Identify which cell holds the provided text, then report its [x, y] central coordinate. 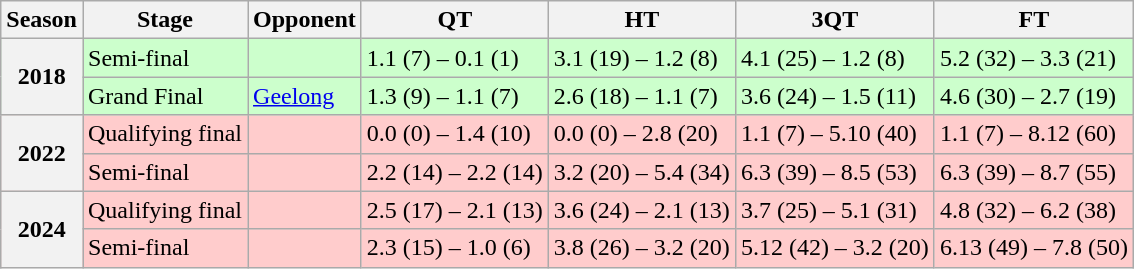
QT [454, 20]
3.1 (19) – 1.2 (8) [642, 58]
5.12 (42) – 3.2 (20) [834, 248]
3.8 (26) – 3.2 (20) [642, 248]
4.1 (25) – 1.2 (8) [834, 58]
2022 [42, 153]
Grand Final [164, 96]
1.1 (7) – 5.10 (40) [834, 134]
0.0 (0) – 2.8 (20) [642, 134]
0.0 (0) – 1.4 (10) [454, 134]
Season [42, 20]
6.13 (49) – 7.8 (50) [1034, 248]
Opponent [305, 20]
2.6 (18) – 1.1 (7) [642, 96]
Geelong [305, 96]
HT [642, 20]
4.8 (32) – 6.2 (38) [1034, 210]
3QT [834, 20]
5.2 (32) – 3.3 (21) [1034, 58]
3.7 (25) – 5.1 (31) [834, 210]
Stage [164, 20]
1.1 (7) – 8.12 (60) [1034, 134]
2024 [42, 229]
2.5 (17) – 2.1 (13) [454, 210]
3.2 (20) – 5.4 (34) [642, 172]
FT [1034, 20]
3.6 (24) – 2.1 (13) [642, 210]
6.3 (39) – 8.5 (53) [834, 172]
3.6 (24) – 1.5 (11) [834, 96]
1.3 (9) – 1.1 (7) [454, 96]
2018 [42, 77]
2.2 (14) – 2.2 (14) [454, 172]
4.6 (30) – 2.7 (19) [1034, 96]
2.3 (15) – 1.0 (6) [454, 248]
6.3 (39) – 8.7 (55) [1034, 172]
1.1 (7) – 0.1 (1) [454, 58]
